Find where the given text appears and provide that cell's center as (X, Y) coordinate. 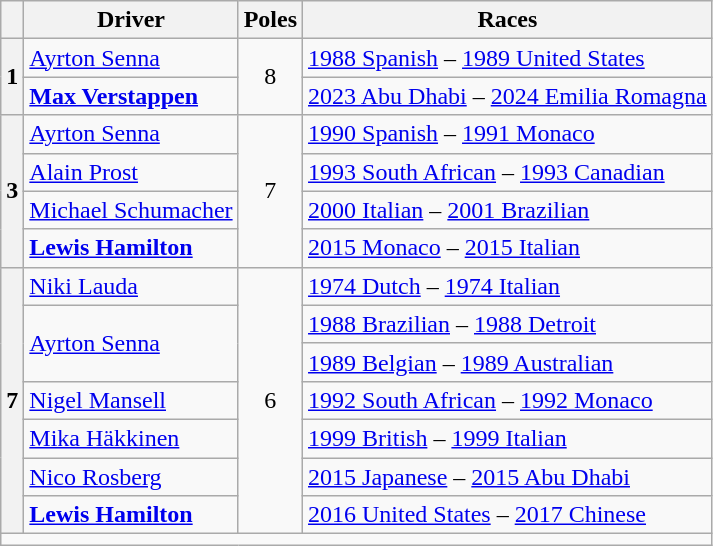
2015 Monaco – 2015 Italian (508, 248)
8 (270, 77)
Races (508, 20)
1974 Dutch – 1974 Italian (508, 286)
Nigel Mansell (131, 400)
1989 Belgian – 1989 Australian (508, 362)
Mika Häkkinen (131, 438)
Max Verstappen (131, 96)
Niki Lauda (131, 286)
Driver (131, 20)
1988 Spanish – 1989 United States (508, 58)
1988 Brazilian – 1988 Detroit (508, 324)
Alain Prost (131, 172)
2015 Japanese – 2015 Abu Dhabi (508, 477)
Poles (270, 20)
1993 South African – 1993 Canadian (508, 172)
3 (12, 191)
2023 Abu Dhabi – 2024 Emilia Romagna (508, 96)
1999 British – 1999 Italian (508, 438)
2000 Italian – 2001 Brazilian (508, 210)
6 (270, 400)
2016 United States – 2017 Chinese (508, 515)
1992 South African – 1992 Monaco (508, 400)
Michael Schumacher (131, 210)
Nico Rosberg (131, 477)
1990 Spanish – 1991 Monaco (508, 134)
1 (12, 77)
